Provide the [X, Y] coordinate of the cell's center where the given text is located.  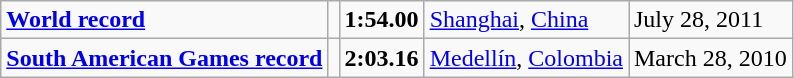
March 28, 2010 [710, 58]
Shanghai, China [526, 20]
July 28, 2011 [710, 20]
World record [164, 20]
2:03.16 [382, 58]
South American Games record [164, 58]
1:54.00 [382, 20]
Medellín, Colombia [526, 58]
